Provide the [x, y] coordinate of the cell's center where the given text is located.  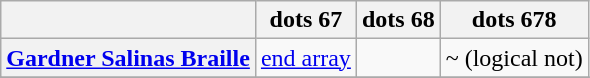
Gardner Salinas Braille [128, 58]
~ (logical not) [514, 58]
dots 68 [398, 20]
dots 67 [306, 20]
end array [306, 58]
dots 678 [514, 20]
